Return (x, y) of the center of cell containing provided text 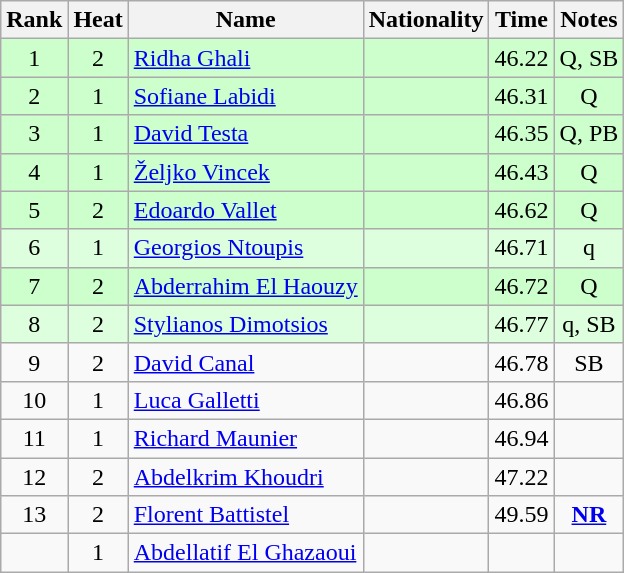
46.62 (522, 210)
Name (246, 20)
4 (34, 172)
SB (589, 362)
6 (34, 248)
46.94 (522, 438)
Nationality (426, 20)
9 (34, 362)
Stylianos Dimotsios (246, 324)
46.22 (522, 58)
46.35 (522, 134)
46.31 (522, 96)
Heat (98, 20)
46.71 (522, 248)
Abderrahim El Haouzy (246, 286)
11 (34, 438)
Georgios Ntoupis (246, 248)
David Canal (246, 362)
q, SB (589, 324)
Rank (34, 20)
NR (589, 515)
Ridha Ghali (246, 58)
8 (34, 324)
Sofiane Labidi (246, 96)
7 (34, 286)
Abdellatif El Ghazaoui (246, 553)
5 (34, 210)
46.43 (522, 172)
47.22 (522, 477)
12 (34, 477)
Florent Battistel (246, 515)
Q, SB (589, 58)
13 (34, 515)
46.77 (522, 324)
Željko Vincek (246, 172)
46.86 (522, 400)
Q, PB (589, 134)
46.78 (522, 362)
49.59 (522, 515)
Notes (589, 20)
q (589, 248)
Edoardo Vallet (246, 210)
Time (522, 20)
Richard Maunier (246, 438)
3 (34, 134)
Abdelkrim Khoudri (246, 477)
Luca Galletti (246, 400)
David Testa (246, 134)
46.72 (522, 286)
10 (34, 400)
